Find where the given text appears and provide that cell's center as (x, y) coordinate. 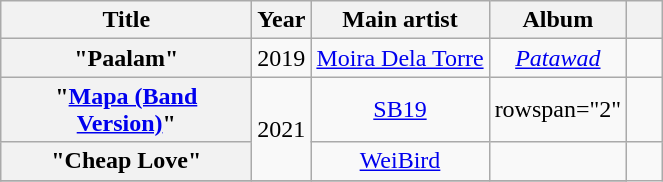
Title (126, 20)
Main artist (400, 20)
"Mapa (Band Version)" (126, 110)
2021 (282, 128)
Moira Dela Torre (400, 58)
SB19 (400, 110)
Album (558, 20)
Year (282, 20)
"Paalam" (126, 58)
"Cheap Love" (126, 161)
2019 (282, 58)
Patawad (558, 58)
WeiBird (400, 161)
rowspan="2" (558, 110)
